Pinpoint the cell where the given text exists, returning its (x, y) midpoint coordinate. 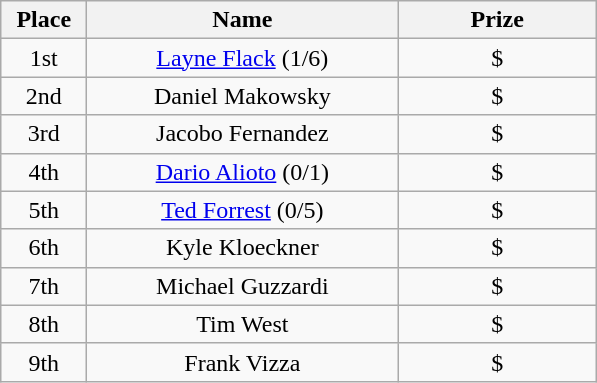
Dario Alioto (0/1) (242, 172)
Ted Forrest (0/5) (242, 210)
Tim West (242, 324)
5th (44, 210)
Frank Vizza (242, 362)
Jacobo Fernandez (242, 134)
Place (44, 20)
8th (44, 324)
Daniel Makowsky (242, 96)
2nd (44, 96)
Layne Flack (1/6) (242, 58)
3rd (44, 134)
Michael Guzzardi (242, 286)
1st (44, 58)
9th (44, 362)
7th (44, 286)
Kyle Kloeckner (242, 248)
4th (44, 172)
6th (44, 248)
Prize (498, 20)
Name (242, 20)
